From the cell containing the given text, extract its center point as (x, y) coordinate. 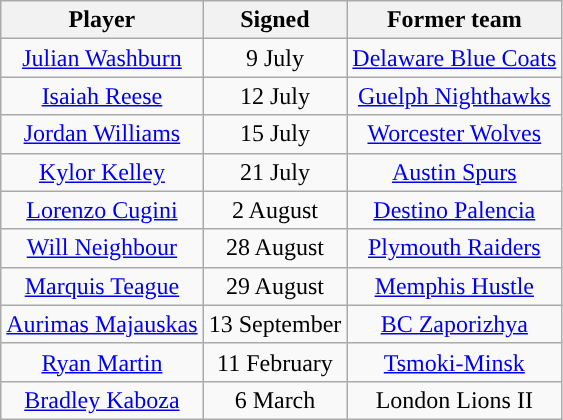
Lorenzo Cugini (102, 210)
Worcester Wolves (454, 134)
11 February (275, 362)
13 September (275, 324)
29 August (275, 286)
Jordan Williams (102, 134)
London Lions II (454, 400)
15 July (275, 134)
Austin Spurs (454, 172)
Bradley Kaboza (102, 400)
21 July (275, 172)
28 August (275, 248)
Julian Washburn (102, 58)
Delaware Blue Coats (454, 58)
Signed (275, 20)
Guelph Nighthawks (454, 96)
12 July (275, 96)
9 July (275, 58)
Will Neighbour (102, 248)
Memphis Hustle (454, 286)
Marquis Teague (102, 286)
Ryan Martin (102, 362)
Destino Palencia (454, 210)
Player (102, 20)
2 August (275, 210)
Tsmoki-Minsk (454, 362)
Isaiah Reese (102, 96)
Plymouth Raiders (454, 248)
Former team (454, 20)
Kylor Kelley (102, 172)
Aurimas Majauskas (102, 324)
6 March (275, 400)
BC Zaporizhya (454, 324)
